For the text-containing cell, return its midpoint in [x, y] coordinate format. 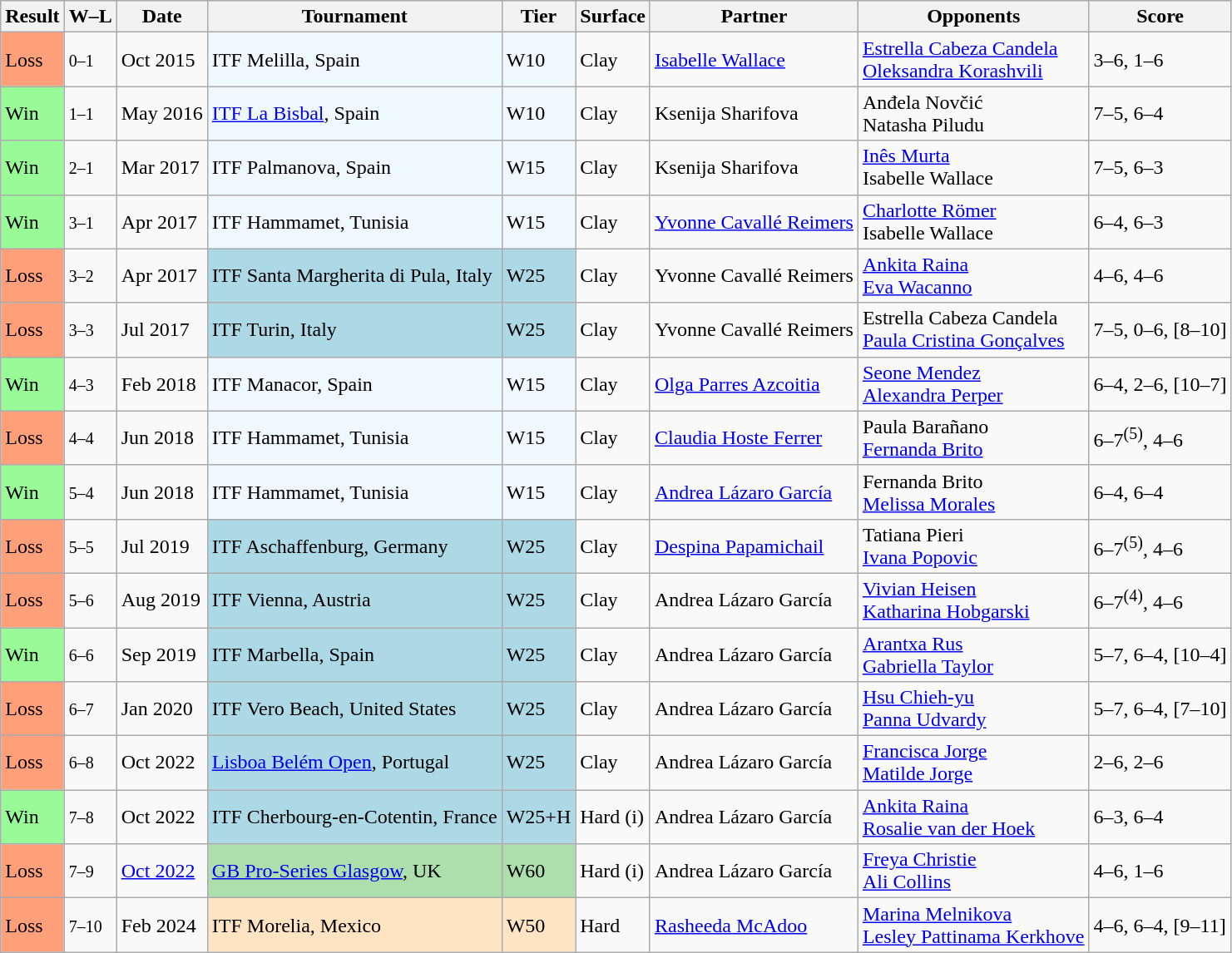
Tatiana Pieri Ivana Popovic [973, 546]
7–10 [90, 925]
W60 [539, 872]
Aug 2019 [161, 600]
ITF Turin, Italy [354, 329]
7–5, 0–6, [8–10] [1160, 329]
6–4, 2–6, [10–7] [1160, 384]
3–2 [90, 276]
2–6, 2–6 [1160, 763]
Surface [613, 17]
ITF Melilla, Spain [354, 60]
6–4, 6–4 [1160, 492]
Francisca Jorge Matilde Jorge [973, 763]
W–L [90, 17]
7–9 [90, 872]
Tier [539, 17]
Jul 2019 [161, 546]
3–6, 1–6 [1160, 60]
Fernanda Brito Melissa Morales [973, 492]
Feb 2018 [161, 384]
5–4 [90, 492]
Isabelle Wallace [754, 60]
7–5, 6–4 [1160, 113]
ITF Cherbourg-en-Cotentin, France [354, 817]
4–6, 6–4, [9–11] [1160, 925]
Score [1160, 17]
ITF La Bisbal, Spain [354, 113]
4–6, 1–6 [1160, 872]
Tournament [354, 17]
Anđela Novčić Natasha Piludu [973, 113]
May 2016 [161, 113]
Date [161, 17]
7–8 [90, 817]
4–4 [90, 437]
3–1 [90, 221]
ITF Morelia, Mexico [354, 925]
Claudia Hoste Ferrer [754, 437]
6–7(4), 4–6 [1160, 600]
Sep 2019 [161, 654]
Feb 2024 [161, 925]
Estrella Cabeza Candela Paula Cristina Gonçalves [973, 329]
Ankita Raina Rosalie van der Hoek [973, 817]
5–7, 6–4, [10–4] [1160, 654]
Olga Parres Azcoitia [754, 384]
ITF Palmanova, Spain [354, 168]
Estrella Cabeza Candela Oleksandra Korashvili [973, 60]
Opponents [973, 17]
Oct 2015 [161, 60]
ITF Vero Beach, United States [354, 709]
Jul 2017 [161, 329]
Charlotte Römer Isabelle Wallace [973, 221]
6–4, 6–3 [1160, 221]
6–7 [90, 709]
2–1 [90, 168]
ITF Manacor, Spain [354, 384]
6–6 [90, 654]
ITF Marbella, Spain [354, 654]
GB Pro-Series Glasgow, UK [354, 872]
ITF Aschaffenburg, Germany [354, 546]
Jan 2020 [161, 709]
3–3 [90, 329]
W25+H [539, 817]
0–1 [90, 60]
Mar 2017 [161, 168]
ITF Santa Margherita di Pula, Italy [354, 276]
4–6, 4–6 [1160, 276]
Arantxa Rus Gabriella Taylor [973, 654]
Seone Mendez Alexandra Perper [973, 384]
Rasheeda McAdoo [754, 925]
Lisboa Belém Open, Portugal [354, 763]
6–8 [90, 763]
Inês Murta Isabelle Wallace [973, 168]
Hard [613, 925]
ITF Vienna, Austria [354, 600]
1–1 [90, 113]
7–5, 6–3 [1160, 168]
4–3 [90, 384]
5–7, 6–4, [7–10] [1160, 709]
Paula Barañano Fernanda Brito [973, 437]
5–6 [90, 600]
5–5 [90, 546]
6–3, 6–4 [1160, 817]
Vivian Heisen Katharina Hobgarski [973, 600]
Despina Papamichail [754, 546]
Ankita Raina Eva Wacanno [973, 276]
Marina Melnikova Lesley Pattinama Kerkhove [973, 925]
W50 [539, 925]
Partner [754, 17]
Result [32, 17]
Freya Christie Ali Collins [973, 872]
Hsu Chieh-yu Panna Udvardy [973, 709]
